From the cell containing the given text, extract its center point as (x, y) coordinate. 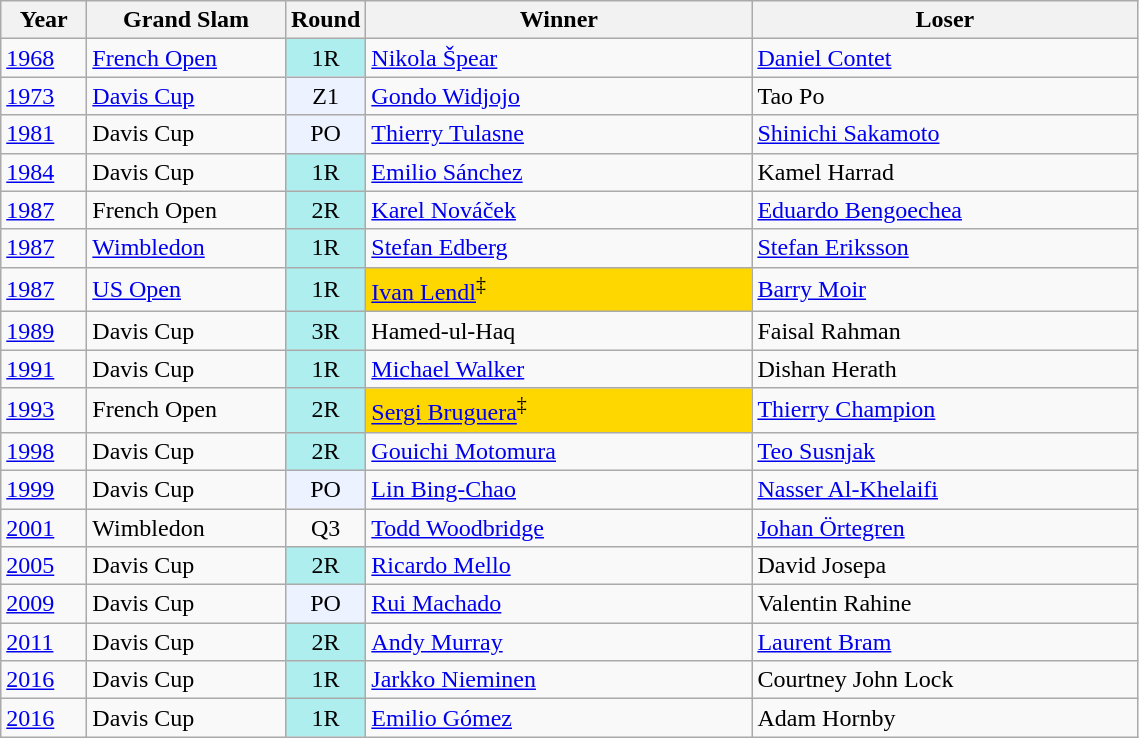
1968 (44, 58)
Ricardo Mello (559, 566)
Gondo Widjojo (559, 96)
Thierry Tulasne (559, 134)
Thierry Champion (945, 410)
Z1 (325, 96)
Michael Walker (559, 369)
Emilio Sánchez (559, 172)
3R (325, 331)
2009 (44, 604)
Nikola Špear (559, 58)
Q3 (325, 528)
Barry Moir (945, 290)
1981 (44, 134)
Kamel Harrad (945, 172)
Shinichi Sakamoto (945, 134)
Stefan Eriksson (945, 248)
Loser (945, 20)
Adam Hornby (945, 718)
Jarkko Nieminen (559, 680)
Daniel Contet (945, 58)
Sergi Bruguera‡ (559, 410)
Eduardo Bengoechea (945, 210)
2001 (44, 528)
Nasser Al-Khelaifi (945, 489)
2011 (44, 642)
Rui Machado (559, 604)
David Josepa (945, 566)
Round (325, 20)
Grand Slam (186, 20)
Year (44, 20)
1989 (44, 331)
Tao Po (945, 96)
1984 (44, 172)
Valentin Rahine (945, 604)
Courtney John Lock (945, 680)
Laurent Bram (945, 642)
Hamed-ul-Haq (559, 331)
1991 (44, 369)
Johan Örtegren (945, 528)
2005 (44, 566)
US Open (186, 290)
1973 (44, 96)
Faisal Rahman (945, 331)
Andy Murray (559, 642)
1993 (44, 410)
Lin Bing-Chao (559, 489)
Todd Woodbridge (559, 528)
1998 (44, 451)
Ivan Lendl‡ (559, 290)
Stefan Edberg (559, 248)
Winner (559, 20)
Teo Susnjak (945, 451)
Dishan Herath (945, 369)
1999 (44, 489)
Gouichi Motomura (559, 451)
Karel Nováček (559, 210)
Emilio Gómez (559, 718)
